Extract the [X, Y] coordinate from the center of the cell holding the provided text.  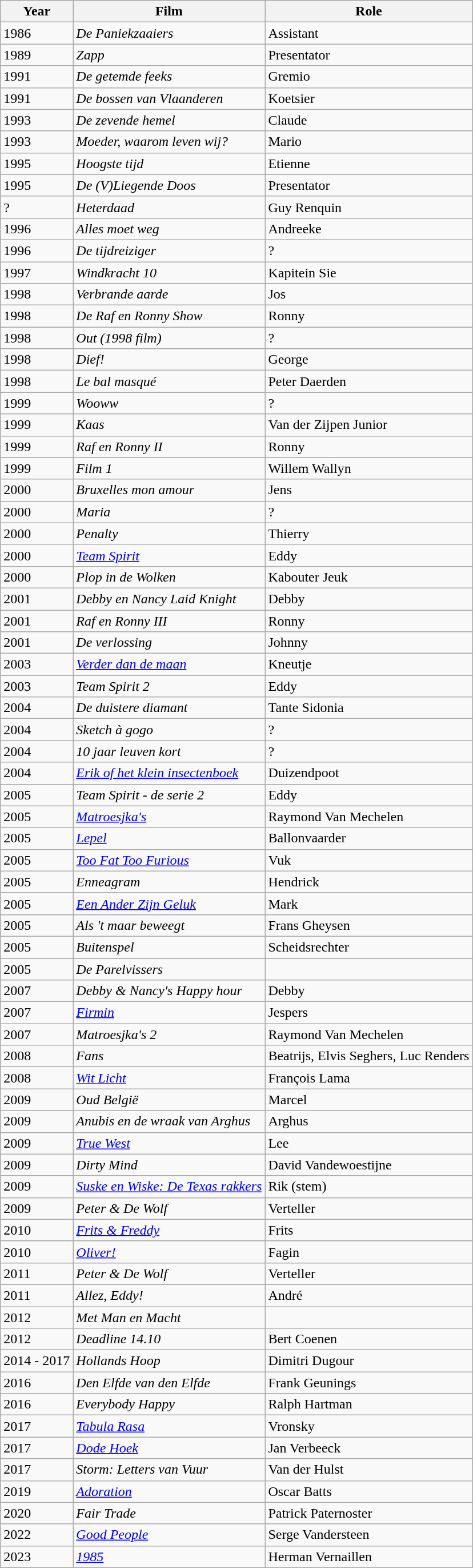
De Raf en Ronny Show [169, 316]
Team Spirit 2 [169, 686]
Hollands Hoop [169, 1361]
1986 [37, 33]
De Paniekzaaiers [169, 33]
Mario [369, 142]
Dief! [169, 360]
Matroesjka's 2 [169, 1034]
Alles moet weg [169, 229]
Tabula Rasa [169, 1426]
Claude [369, 120]
Too Fat Too Furious [169, 860]
Vuk [369, 860]
Suske en Wiske: De Texas rakkers [169, 1187]
Ballonvaarder [369, 838]
Buitenspel [169, 947]
De verlossing [169, 643]
Met Man en Macht [169, 1317]
Guy Renquin [369, 207]
Fagin [369, 1252]
Peter Daerden [369, 381]
Thierry [369, 534]
Marcel [369, 1100]
Gremio [369, 77]
Adoration [169, 1491]
Scheidsrechter [369, 947]
Serge Vandersteen [369, 1535]
Andreeke [369, 229]
Windkracht 10 [169, 273]
François Lama [369, 1078]
Out (1998 film) [169, 338]
Anubis en de wraak van Arghus [169, 1121]
1997 [37, 273]
Raf en Ronny II [169, 447]
Willem Wallyn [369, 468]
Verbrande aarde [169, 295]
Frits & Freddy [169, 1230]
De tijdreiziger [169, 250]
Plop in de Wolken [169, 577]
Good People [169, 1535]
Frans Gheysen [369, 925]
Deadline 14.10 [169, 1339]
Matroesjka's [169, 817]
Sketch à gogo [169, 730]
Koetsier [369, 98]
Jan Verbeeck [369, 1448]
Role [369, 11]
Arghus [369, 1121]
Allez, Eddy! [169, 1295]
Wooww [169, 403]
Mark [369, 904]
Tante Sidonia [369, 708]
Firmin [169, 1013]
1985 [169, 1557]
10 jaar leuven kort [169, 751]
1989 [37, 55]
Frank Geunings [369, 1383]
Jens [369, 490]
Assistant [369, 33]
Everybody Happy [169, 1404]
Maria [169, 512]
Rik (stem) [369, 1187]
De bossen van Vlaanderen [169, 98]
Lee [369, 1143]
Van der Hulst [369, 1470]
Lepel [169, 838]
De zevende hemel [169, 120]
Dirty Mind [169, 1165]
Frits [369, 1230]
Zapp [169, 55]
Hoogste tijd [169, 164]
Van der Zijpen Junior [369, 425]
Beatrijs, Elvis Seghers, Luc Renders [369, 1056]
Oliver! [169, 1252]
Jos [369, 295]
2023 [37, 1557]
Patrick Paternoster [369, 1513]
André [369, 1295]
Film [169, 11]
Herman Vernaillen [369, 1557]
Kabouter Jeuk [369, 577]
Verder dan de maan [169, 664]
George [369, 360]
De (V)Liegende Doos [169, 185]
Fair Trade [169, 1513]
Raf en Ronny III [169, 620]
Den Elfde van den Elfde [169, 1383]
Dode Hoek [169, 1448]
Johnny [369, 643]
Year [37, 11]
Ralph Hartman [369, 1404]
Een Ander Zijn Geluk [169, 904]
Heterdaad [169, 207]
Penalty [169, 534]
2022 [37, 1535]
Oud België [169, 1100]
Oscar Batts [369, 1491]
David Vandewoestijne [369, 1165]
Hendrick [369, 882]
Fans [169, 1056]
De getemde feeks [169, 77]
Debby en Nancy Laid Knight [169, 599]
Storm: Letters van Vuur [169, 1470]
Jespers [369, 1013]
Bruxelles mon amour [169, 490]
Vronsky [369, 1426]
Kneutje [369, 664]
Bert Coenen [369, 1339]
Film 1 [169, 468]
Team Spirit - de serie 2 [169, 795]
True West [169, 1143]
Team Spirit [169, 555]
Kapitein Sie [369, 273]
Etienne [369, 164]
De Parelvissers [169, 969]
Le bal masqué [169, 381]
2014 - 2017 [37, 1361]
Enneagram [169, 882]
Debby & Nancy's Happy hour [169, 991]
De duistere diamant [169, 708]
2020 [37, 1513]
Duizendpoot [369, 773]
Als 't maar beweegt [169, 925]
Dimitri Dugour [369, 1361]
Wit Licht [169, 1078]
Erik of het klein insectenboek [169, 773]
Moeder, waarom leven wij? [169, 142]
Kaas [169, 425]
2019 [37, 1491]
